Scan for the cell matching the given text and deliver its (X, Y) coordinate at center. 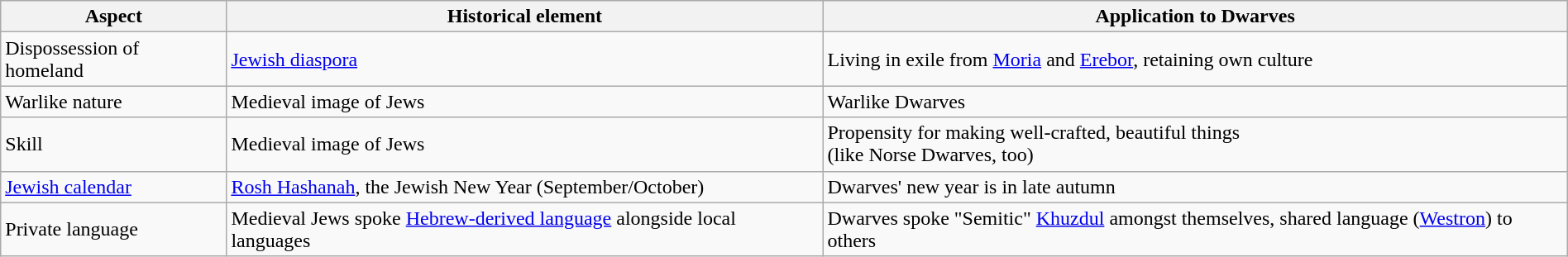
Propensity for making well-crafted, beautiful things(like Norse Dwarves, too) (1195, 144)
Warlike nature (114, 102)
Rosh Hashanah, the Jewish New Year (September/October) (524, 187)
Aspect (114, 17)
Jewish diaspora (524, 59)
Dispossession of homeland (114, 59)
Dwarves spoke "Semitic" Khuzdul amongst themselves, shared language (Westron) to others (1195, 230)
Jewish calendar (114, 187)
Medieval Jews spoke Hebrew-derived language alongside local languages (524, 230)
Living in exile from Moria and Erebor, retaining own culture (1195, 59)
Skill (114, 144)
Historical element (524, 17)
Dwarves' new year is in late autumn (1195, 187)
Warlike Dwarves (1195, 102)
Application to Dwarves (1195, 17)
Private language (114, 230)
